From the cell containing the given text, extract its center point as (X, Y) coordinate. 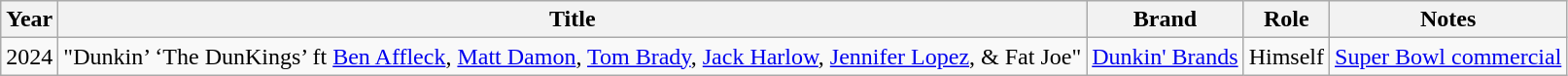
Notes (1448, 19)
Dunkin' Brands (1165, 57)
Himself (1286, 57)
"Dunkin’ ‘The DunKings’ ft Ben Affleck, Matt Damon, Tom Brady, Jack Harlow, Jennifer Lopez, & Fat Joe" (573, 57)
Brand (1165, 19)
2024 (29, 57)
Super Bowl commercial (1448, 57)
Role (1286, 19)
Title (573, 19)
Year (29, 19)
